Detect which cell encompasses the target text, then output its (X, Y) center coordinate. 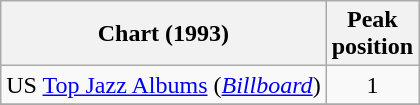
1 (372, 85)
Peakposition (372, 34)
US Top Jazz Albums (Billboard) (164, 85)
Chart (1993) (164, 34)
